Detect which cell encompasses the target text, then output its [X, Y] center coordinate. 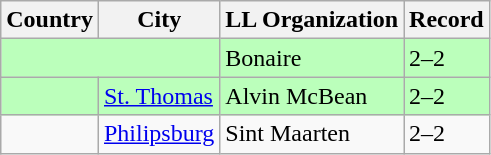
St. Thomas [158, 96]
Country [50, 20]
Record [447, 20]
LL Organization [312, 20]
City [158, 20]
Alvin McBean [312, 96]
Philipsburg [158, 134]
Bonaire [312, 58]
Sint Maarten [312, 134]
